Determine the (x, y) coordinate at the center of the cell enclosing the given text.  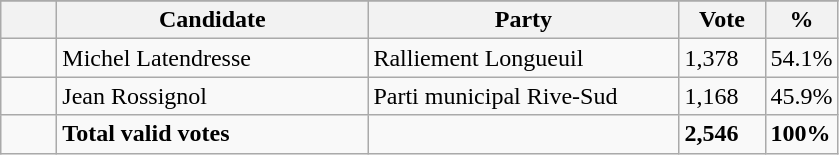
Michel Latendresse (212, 58)
1,378 (722, 58)
45.9% (802, 96)
2,546 (722, 134)
100% (802, 134)
1,168 (722, 96)
Jean Rossignol (212, 96)
Total valid votes (212, 134)
Candidate (212, 20)
% (802, 20)
Vote (722, 20)
Ralliement Longueuil (524, 58)
54.1% (802, 58)
Party (524, 20)
Parti municipal Rive-Sud (524, 96)
